Search for the cell housing the specified text and yield its [x, y] center coordinate. 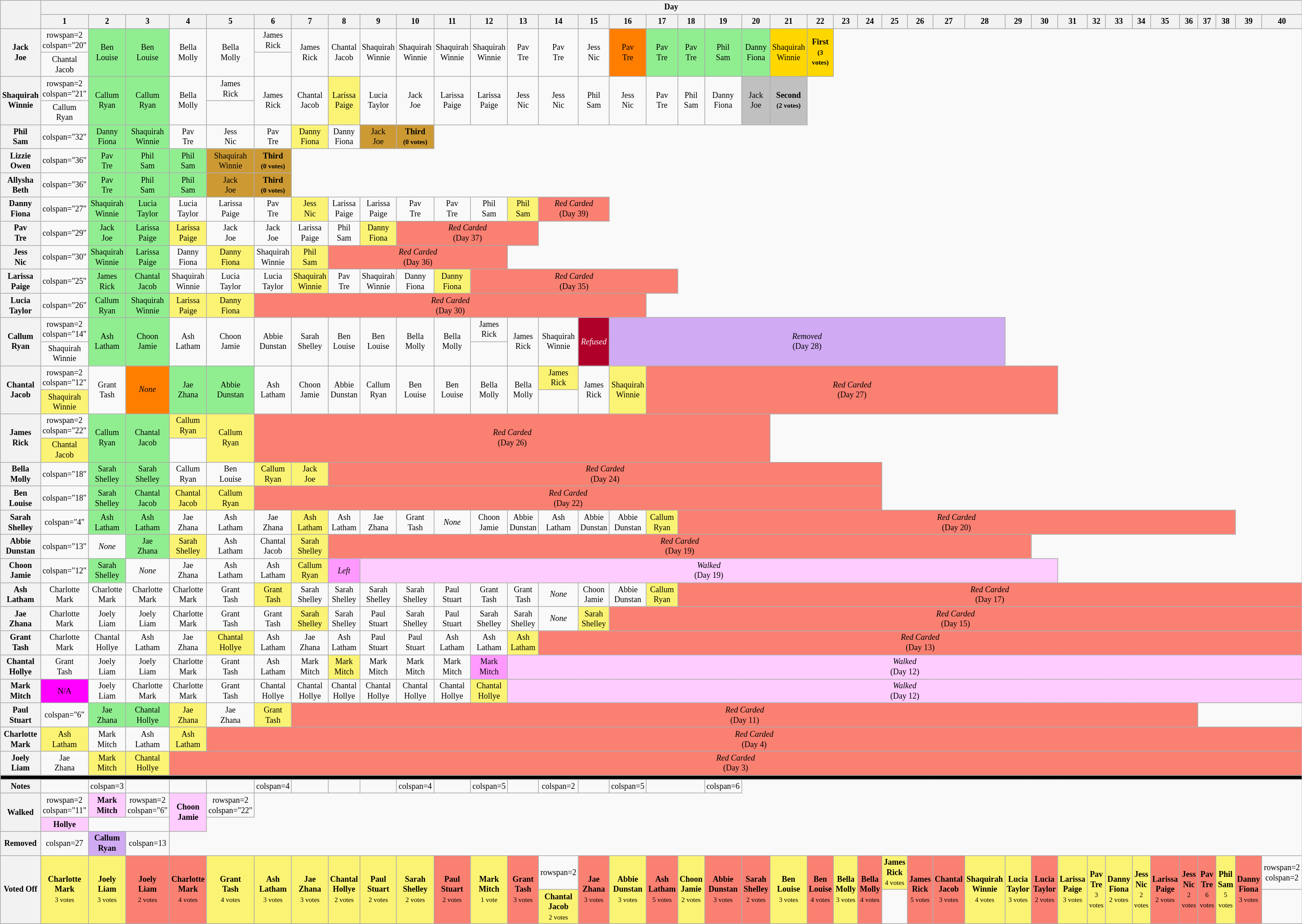
Red Carded(Day 15) [955, 619]
ChantalJacob3 votes [949, 889]
Day [671, 7]
31 [1073, 22]
ChantalHollye2 votes [344, 889]
colspan="26" [65, 305]
13 [523, 22]
LuciaTaylor2 votes [1044, 889]
34 [1141, 22]
Red Carded(Day 30) [451, 305]
Removed [21, 844]
CharlotteMark3 votes [65, 889]
colspan=3 [107, 787]
5 [231, 22]
10 [415, 22]
AllyshaBeth [21, 185]
Hollye [65, 824]
BellaMolly3 votes [846, 889]
BenLouise4 votes [820, 889]
24 [870, 22]
PhilSam5 votes [1226, 889]
16 [628, 22]
colspan=27 [65, 844]
ChoonJamie2 votes [691, 889]
15 [594, 22]
38 [1226, 22]
ChantalJacob2 votes [559, 906]
ShaquirahWinnie4 votes [985, 889]
14 [559, 22]
BenLouise3 votes [789, 889]
colspan="4" [65, 523]
rowspan=2 [559, 872]
rowspan=2 colspan="21" [65, 88]
DannyFiona2 votes [1119, 889]
Notes [21, 787]
32 [1096, 22]
rowspan=2 colspan="11" [65, 805]
Red Carded(Day 26) [513, 438]
AshLatham5 votes [662, 889]
33 [1119, 22]
29 [1018, 22]
JoelyLiam2 votes [148, 889]
27 [949, 22]
Red Carded(Day 20) [956, 523]
20 [756, 22]
3 [148, 22]
rowspan=2 colspan="6" [148, 805]
GrantTash4 votes [231, 889]
Red Carded(Day 4) [754, 739]
Walked(Day 19) [709, 571]
rowspan=2 colspan="14" [65, 330]
PavTre3 votes [1096, 889]
Red Carded(Day 17) [990, 595]
11 [452, 22]
Voted Off [21, 889]
2 [107, 22]
17 [662, 22]
Walked [21, 813]
19 [723, 22]
36 [1189, 22]
colspan=2 [559, 787]
PavTre6 votes [1207, 889]
colspan="6" [65, 715]
MarkMitch1 vote [489, 889]
6 [273, 22]
23 [846, 22]
colspan="29" [65, 233]
Left [344, 571]
30 [1044, 22]
JamesRick4 votes [894, 872]
Red Carded(Day 35) [574, 282]
colspan="27" [65, 209]
Red Carded(Day 24) [605, 474]
Red Carded(Day 27) [852, 390]
25 [894, 22]
35 [1165, 22]
7 [310, 22]
Red Carded(Day 36) [418, 257]
Second(2 votes) [789, 101]
DannyFiona3 votes [1249, 889]
22 [820, 22]
Red Carded(Day 37) [467, 233]
Red Carded(Day 19) [680, 546]
1 [65, 22]
colspan="12" [65, 571]
rowspan=2 colspan="20" [65, 40]
colspan="25" [65, 282]
colspan=6 [723, 787]
Red Carded(Day 13) [920, 643]
LizzieOwen [21, 161]
Red Carded(Day 3) [735, 763]
colspan="30" [65, 257]
12 [489, 22]
AshLatham3 votes [273, 889]
N/A [65, 691]
LarissaPaige2 votes [1165, 889]
LuciaTaylor3 votes [1018, 889]
37 [1207, 22]
LarissaPaige3 votes [1073, 889]
GrantTash3 votes [523, 889]
Removed(Day 28) [807, 341]
rowspan=2 colspan=2 [1282, 872]
Red Carded(Day 11) [744, 715]
First(3 votes) [820, 52]
JamesRick5 votes [920, 889]
colspan="13" [65, 546]
18 [691, 22]
CharlotteMark4 votes [188, 889]
21 [789, 22]
26 [920, 22]
Red Carded(Day 39) [574, 209]
4 [188, 22]
Refused [594, 341]
BellaMolly4 votes [870, 889]
28 [985, 22]
JoelyLiam3 votes [107, 889]
colspan=13 [148, 844]
Red Carded(Day 22) [568, 498]
8 [344, 22]
colspan="32" [65, 137]
40 [1282, 22]
rowspan=2 colspan="12" [65, 378]
39 [1249, 22]
9 [378, 22]
